Identify which cell holds the provided text, then report its (x, y) central coordinate. 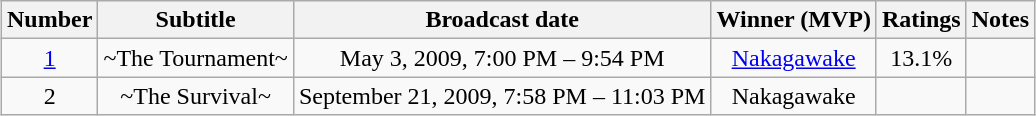
Winner (MVP) (794, 20)
1 (49, 58)
Number (49, 20)
Broadcast date (502, 20)
Ratings (921, 20)
September 21, 2009, 7:58 PM – 11:03 PM (502, 96)
Notes (1000, 20)
13.1% (921, 58)
~The Tournament~ (196, 58)
2 (49, 96)
May 3, 2009, 7:00 PM – 9:54 PM (502, 58)
Subtitle (196, 20)
~The Survival~ (196, 96)
